From the cell containing the given text, extract its center point as [X, Y] coordinate. 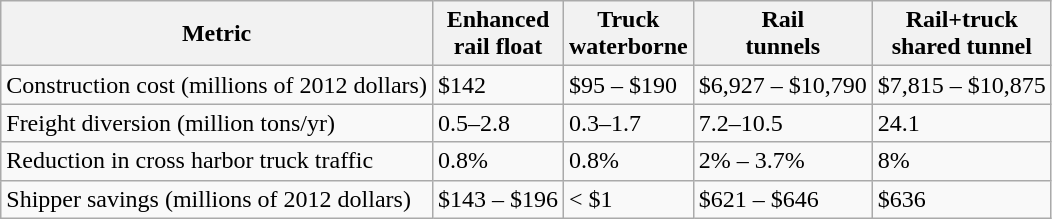
Shipper savings (millions of 2012 dollars) [217, 199]
2% – 3.7% [782, 161]
Railtunnels [782, 34]
$7,815 – $10,875 [962, 85]
Metric [217, 34]
0.3–1.7 [629, 123]
$142 [498, 85]
$143 – $196 [498, 199]
Freight diversion (million tons/yr) [217, 123]
$6,927 – $10,790 [782, 85]
$636 [962, 199]
0.5–2.8 [498, 123]
7.2–10.5 [782, 123]
Rail+truckshared tunnel [962, 34]
$621 – $646 [782, 199]
Enhancedrail float [498, 34]
Reduction in cross harbor truck traffic [217, 161]
Truckwaterborne [629, 34]
$95 – $190 [629, 85]
Construction cost (millions of 2012 dollars) [217, 85]
< $1 [629, 199]
24.1 [962, 123]
8% [962, 161]
